Extract the (X, Y) coordinate from the center of the cell holding the provided text.  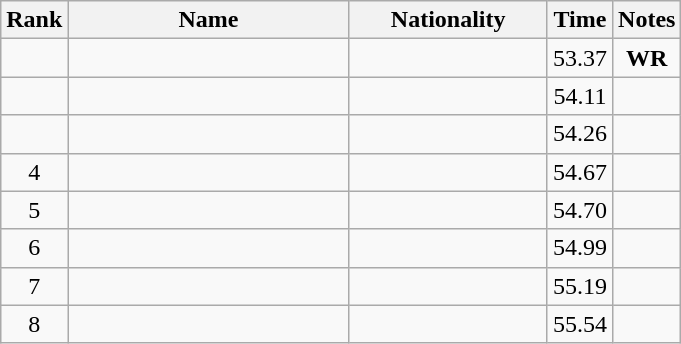
8 (34, 324)
5 (34, 210)
Nationality (448, 20)
Name (208, 20)
Time (580, 20)
54.70 (580, 210)
4 (34, 172)
55.54 (580, 324)
54.26 (580, 134)
55.19 (580, 286)
54.11 (580, 96)
53.37 (580, 58)
6 (34, 248)
7 (34, 286)
Notes (647, 20)
WR (647, 58)
Rank (34, 20)
54.67 (580, 172)
54.99 (580, 248)
